Extract the [X, Y] coordinate from the center of the cell holding the provided text.  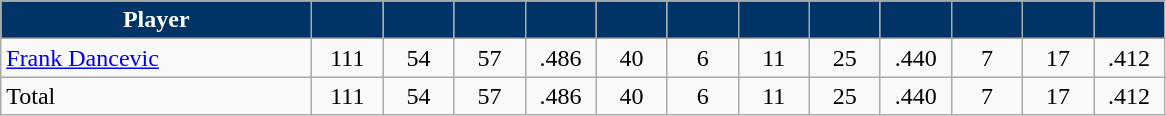
Frank Dancevic [156, 58]
Player [156, 20]
Total [156, 96]
